Find where the given text appears and provide that cell's center as [X, Y] coordinate. 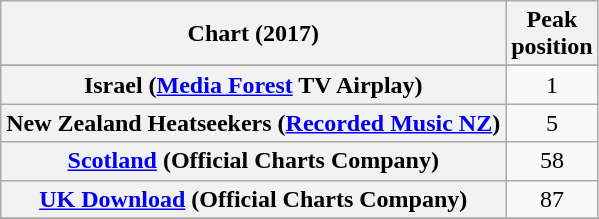
5 [552, 123]
58 [552, 161]
Israel (Media Forest TV Airplay) [254, 85]
87 [552, 199]
Peakposition [552, 34]
New Zealand Heatseekers (Recorded Music NZ) [254, 123]
UK Download (Official Charts Company) [254, 199]
Scotland (Official Charts Company) [254, 161]
Chart (2017) [254, 34]
1 [552, 85]
